Scan for the cell matching the given text and deliver its (x, y) coordinate at center. 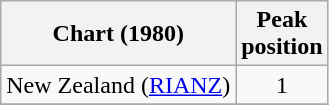
1 (282, 85)
Peakposition (282, 34)
New Zealand (RIANZ) (118, 85)
Chart (1980) (118, 34)
